From the cell containing the given text, extract its center point as (X, Y) coordinate. 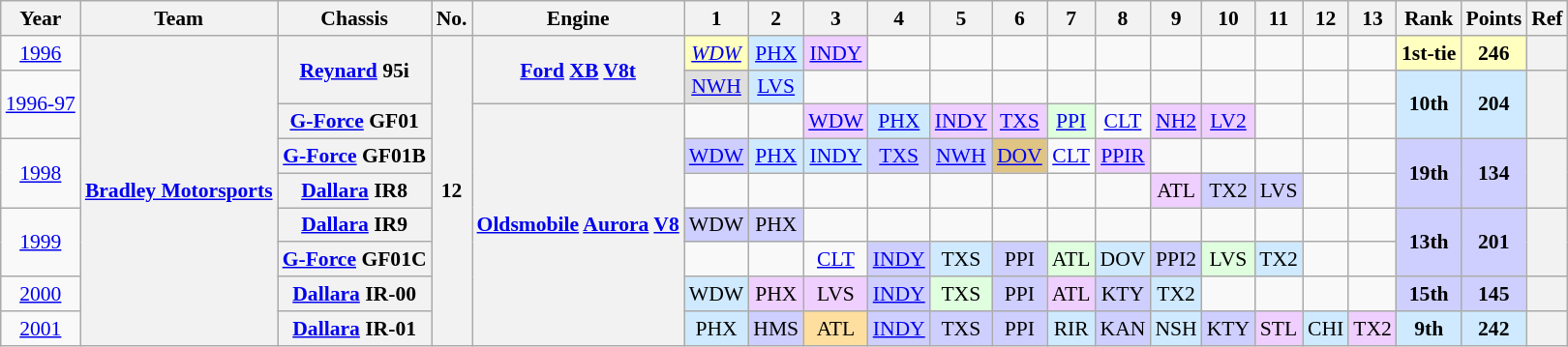
Points (1493, 18)
STL (1279, 329)
RIR (1071, 329)
1996 (41, 53)
HMS (776, 329)
Dallara IR-00 (354, 294)
Dallara IR-01 (354, 329)
5 (961, 18)
NSH (1175, 329)
Engine (579, 18)
Reynard 95i (354, 70)
CHI (1326, 329)
7 (1071, 18)
246 (1493, 53)
242 (1493, 329)
1996-97 (41, 104)
6 (1020, 18)
4 (899, 18)
No. (452, 18)
PPI2 (1175, 260)
19th (1429, 174)
Chassis (354, 18)
10th (1429, 104)
134 (1493, 174)
G-Force GF01C (354, 260)
1999 (41, 242)
204 (1493, 104)
Oldsmobile Aurora V8 (579, 224)
9 (1175, 18)
10 (1228, 18)
1998 (41, 174)
13th (1429, 242)
15th (1429, 294)
KAN (1123, 329)
Dallara IR9 (354, 225)
Bradley Motorsports (179, 191)
PPIR (1123, 157)
LV2 (1228, 122)
Year (41, 18)
9th (1429, 329)
Ref (1547, 18)
11 (1279, 18)
1 (716, 18)
201 (1493, 242)
145 (1493, 294)
Ford XB V8t (579, 70)
Team (179, 18)
13 (1372, 18)
1st-tie (1429, 53)
3 (835, 18)
Rank (1429, 18)
NH2 (1175, 122)
G-Force GF01 (354, 122)
2 (776, 18)
2000 (41, 294)
G-Force GF01B (354, 157)
Dallara IR8 (354, 190)
8 (1123, 18)
2001 (41, 329)
